Determine the (x, y) coordinate at the center of the cell enclosing the given text.  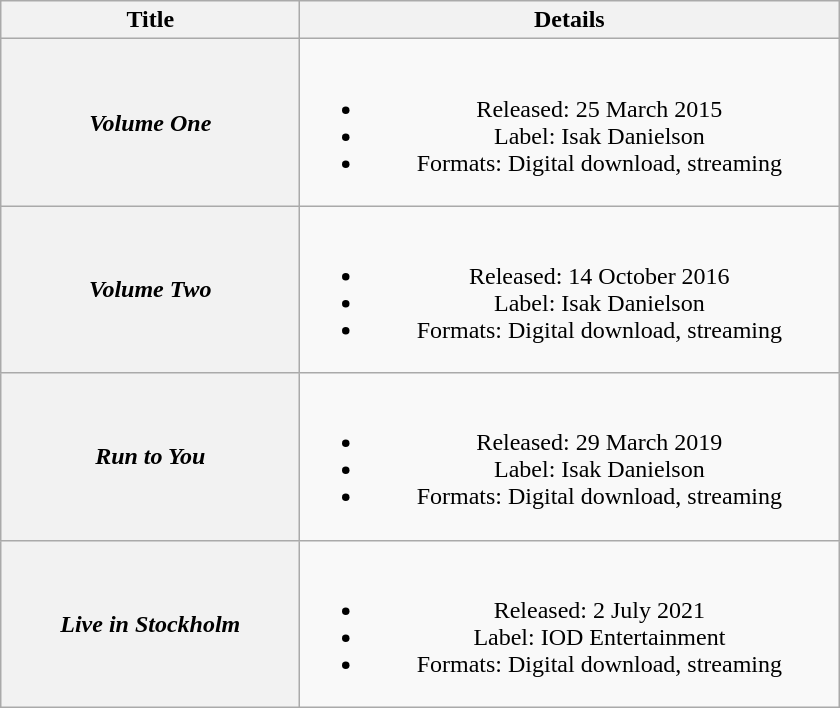
Title (150, 20)
Details (570, 20)
Run to You (150, 456)
Live in Stockholm (150, 624)
Volume One (150, 122)
Released: 2 July 2021Label: IOD EntertainmentFormats: Digital download, streaming (570, 624)
Released: 25 March 2015Label: Isak DanielsonFormats: Digital download, streaming (570, 122)
Volume Two (150, 290)
Released: 29 March 2019Label: Isak DanielsonFormats: Digital download, streaming (570, 456)
Released: 14 October 2016Label: Isak DanielsonFormats: Digital download, streaming (570, 290)
